Locate the cell with the specified text and output its [x, y] center coordinate. 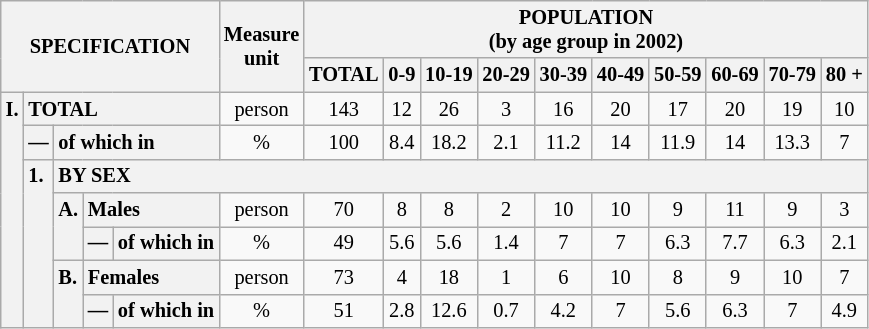
80 + [844, 75]
Males [151, 210]
18.2 [448, 142]
4 [402, 277]
11.9 [678, 142]
70 [344, 210]
20-29 [506, 75]
10-19 [448, 75]
B. [68, 294]
A. [68, 226]
Measure unit [262, 46]
73 [344, 277]
2.8 [402, 311]
12 [402, 109]
4.2 [564, 311]
51 [344, 311]
6 [564, 277]
0.7 [506, 311]
1. [38, 243]
BY SEX [461, 176]
12.6 [448, 311]
19 [792, 109]
2 [506, 210]
1 [506, 277]
49 [344, 243]
I. [12, 210]
13.3 [792, 142]
11.2 [564, 142]
8.4 [402, 142]
70-79 [792, 75]
26 [448, 109]
18 [448, 277]
17 [678, 109]
100 [344, 142]
60-69 [734, 75]
7.7 [734, 243]
POPULATION (by age group in 2002) [586, 29]
143 [344, 109]
16 [564, 109]
40-49 [620, 75]
SPECIFICATION [110, 46]
30-39 [564, 75]
0-9 [402, 75]
Females [151, 277]
1.4 [506, 243]
11 [734, 210]
4.9 [844, 311]
50-59 [678, 75]
